Return the [x, y] coordinate for the center point of the cell that contains the specified text.  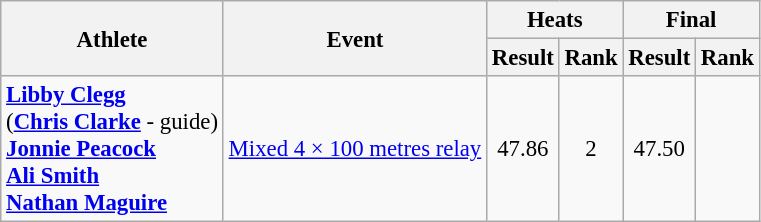
Mixed 4 × 100 metres relay [354, 149]
47.86 [524, 149]
Event [354, 38]
47.50 [660, 149]
Athlete [112, 38]
Heats [555, 20]
Libby Clegg(Chris Clarke - guide)Jonnie PeacockAli SmithNathan Maguire [112, 149]
2 [591, 149]
Final [691, 20]
